Find where the given text appears and provide that cell's center as (x, y) coordinate. 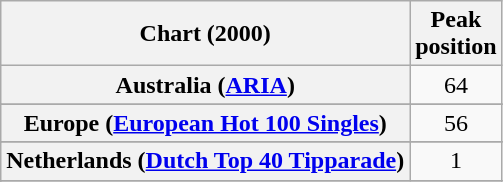
Peakposition (456, 34)
Chart (2000) (206, 34)
Europe (European Hot 100 Singles) (206, 123)
Australia (ARIA) (206, 85)
64 (456, 85)
56 (456, 123)
Netherlands (Dutch Top 40 Tipparade) (206, 161)
1 (456, 161)
